From the cell containing the given text, extract its center point as [X, Y] coordinate. 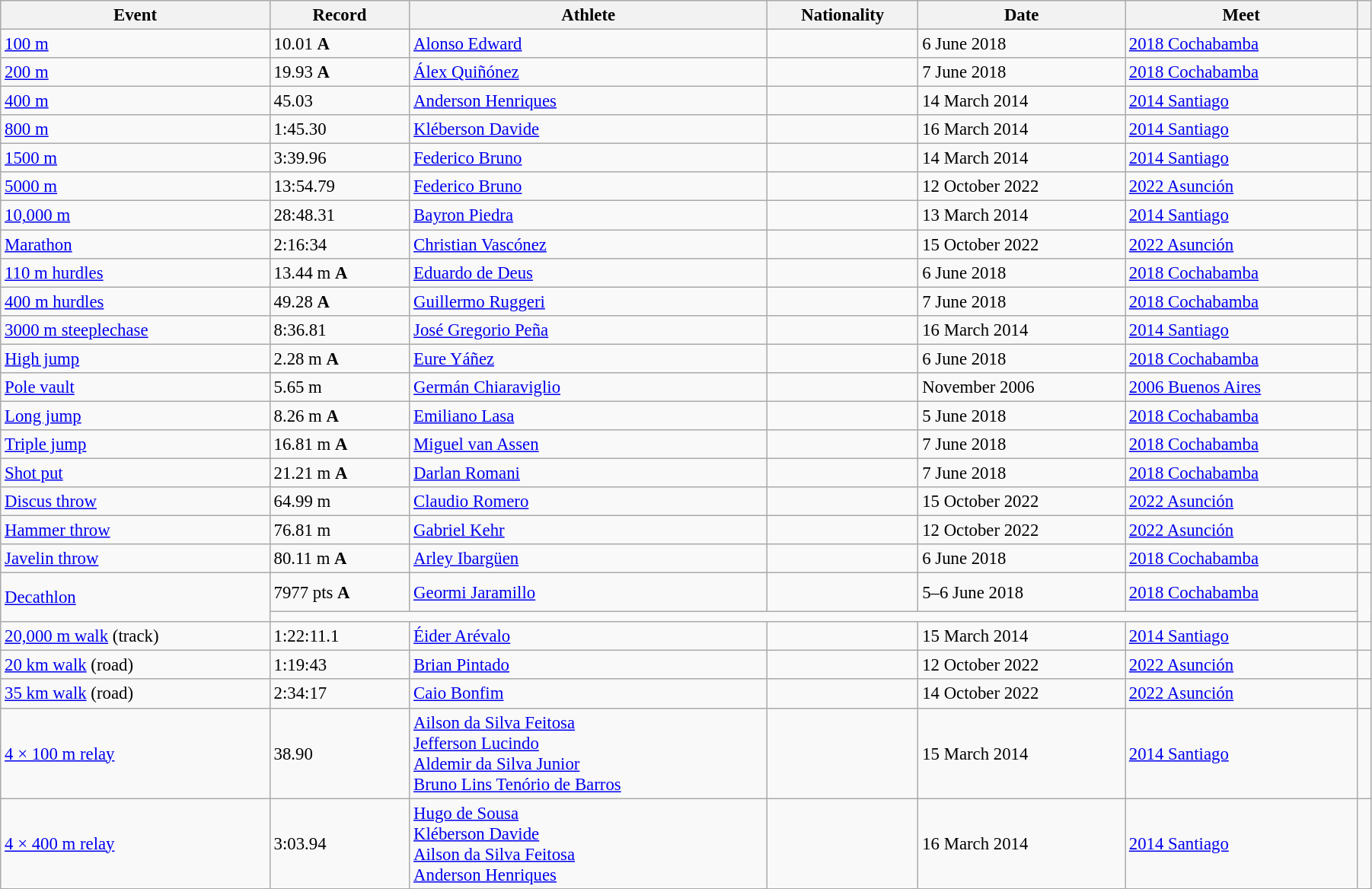
2:16:34 [340, 244]
Hugo de SousaKléberson DavideAilson da Silva FeitosaAnderson Henriques [589, 843]
5–6 June 2018 [1022, 592]
Long jump [136, 416]
Álex Quiñónez [589, 72]
400 m hurdles [136, 301]
Darlan Romani [589, 473]
28:48.31 [340, 215]
Ailson da Silva Feitosa Jefferson Lucindo Aldemir da Silva Junior Bruno Lins Tenório de Barros [589, 754]
5 June 2018 [1022, 416]
Kléberson Davide [589, 129]
Eduardo de Deus [589, 272]
Date [1022, 15]
3:39.96 [340, 158]
20,000 m walk (track) [136, 636]
4 × 100 m relay [136, 754]
Pole vault [136, 387]
1:22:11.1 [340, 636]
10.01 A [340, 44]
5.65 m [340, 387]
Meet [1241, 15]
1500 m [136, 158]
14 October 2022 [1022, 694]
5000 m [136, 186]
Miguel van Assen [589, 444]
13.44 m A [340, 272]
200 m [136, 72]
4 × 400 m relay [136, 843]
Nationality [843, 15]
21.21 m A [340, 473]
Decathlon [136, 598]
400 m [136, 101]
High jump [136, 358]
Javelin throw [136, 559]
110 m hurdles [136, 272]
Triple jump [136, 444]
3:03.94 [340, 843]
Shot put [136, 473]
19.93 A [340, 72]
100 m [136, 44]
800 m [136, 129]
Athlete [589, 15]
Arley Ibargüen [589, 559]
Éider Arévalo [589, 636]
13 March 2014 [1022, 215]
20 km walk (road) [136, 665]
1:19:43 [340, 665]
Record [340, 15]
Germán Chiaraviglio [589, 387]
49.28 A [340, 301]
35 km walk (road) [136, 694]
Guillermo Ruggeri [589, 301]
Emiliano Lasa [589, 416]
2:34:17 [340, 694]
7977 pts A [340, 592]
Alonso Edward [589, 44]
Hammer throw [136, 531]
16.81 m A [340, 444]
Brian Pintado [589, 665]
November 2006 [1022, 387]
José Gregorio Peña [589, 330]
80.11 m A [340, 559]
Event [136, 15]
8:36.81 [340, 330]
1:45.30 [340, 129]
Discus throw [136, 502]
Eure Yáñez [589, 358]
Bayron Piedra [589, 215]
64.99 m [340, 502]
Gabriel Kehr [589, 531]
76.81 m [340, 531]
10,000 m [136, 215]
Claudio Romero [589, 502]
45.03 [340, 101]
Geormi Jaramillo [589, 592]
2.28 m A [340, 358]
2006 Buenos Aires [1241, 387]
38.90 [340, 754]
Caio Bonfim [589, 694]
Christian Vascónez [589, 244]
Anderson Henriques [589, 101]
3000 m steeplechase [136, 330]
Marathon [136, 244]
13:54.79 [340, 186]
8.26 m A [340, 416]
